Capture the cell that displays the provided text and extract its (X, Y) central coordinate. 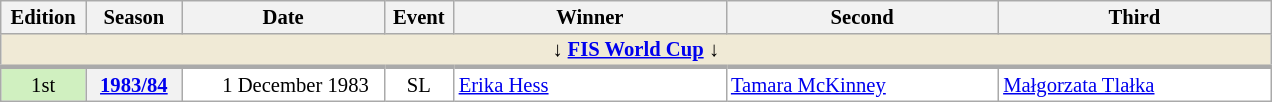
1st (44, 83)
Event (419, 16)
Winner (590, 16)
Tamara McKinney (862, 83)
1 December 1983 (283, 83)
↓ FIS World Cup ↓ (636, 50)
Małgorzata Tlałka (1134, 83)
Date (283, 16)
Second (862, 16)
Edition (44, 16)
SL (419, 83)
1983/84 (134, 83)
Erika Hess (590, 83)
Third (1134, 16)
Season (134, 16)
